Find where the given text appears and provide that cell's center as [x, y] coordinate. 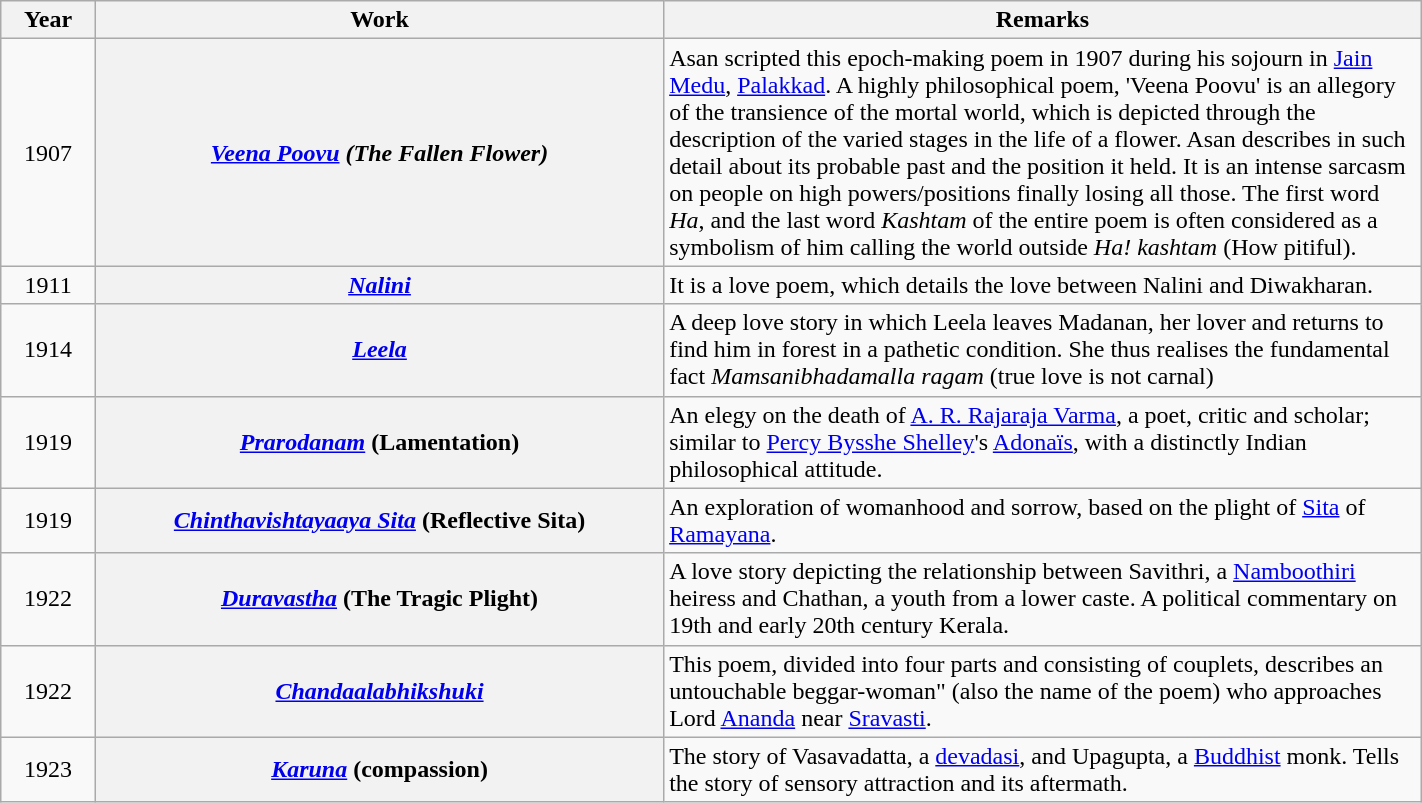
Year [48, 20]
Chinthavishtayaaya Sita (Reflective Sita) [379, 520]
Work [379, 20]
An exploration of womanhood and sorrow, based on the plight of Sita of Ramayana. [1043, 520]
Karuna (compassion) [379, 770]
The story of Vasavadatta, a devadasi, and Upagupta, a Buddhist monk. Tells the story of sensory attraction and its aftermath. [1043, 770]
Nalini [379, 285]
Leela [379, 350]
1911 [48, 285]
Duravastha (The Tragic Plight) [379, 599]
1907 [48, 152]
1923 [48, 770]
Chandaalabhikshuki [379, 691]
Remarks [1043, 20]
Prarodanam (Lamentation) [379, 442]
It is a love poem, which details the love between Nalini and Diwakharan. [1043, 285]
Veena Poovu (The Fallen Flower) [379, 152]
1914 [48, 350]
